Scan for the cell matching the given text and deliver its (X, Y) coordinate at center. 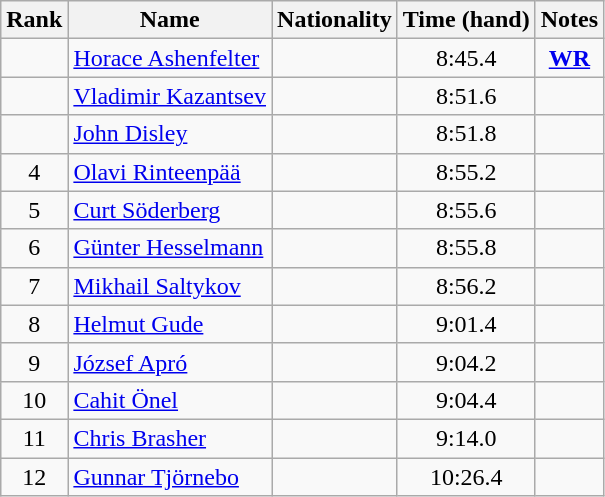
WR (569, 58)
8:56.2 (466, 286)
Horace Ashenfelter (170, 58)
9 (34, 362)
10 (34, 400)
9:01.4 (466, 324)
9:14.0 (466, 438)
11 (34, 438)
8:51.8 (466, 134)
7 (34, 286)
Curt Söderberg (170, 210)
Rank (34, 20)
8:55.6 (466, 210)
5 (34, 210)
Cahit Önel (170, 400)
8:45.4 (466, 58)
Time (hand) (466, 20)
Olavi Rinteenpää (170, 172)
8 (34, 324)
József Apró (170, 362)
8:55.2 (466, 172)
6 (34, 248)
12 (34, 477)
John Disley (170, 134)
Chris Brasher (170, 438)
10:26.4 (466, 477)
Mikhail Saltykov (170, 286)
9:04.2 (466, 362)
Notes (569, 20)
Günter Hesselmann (170, 248)
9:04.4 (466, 400)
8:51.6 (466, 96)
Helmut Gude (170, 324)
Name (170, 20)
Vladimir Kazantsev (170, 96)
Gunnar Tjörnebo (170, 477)
Nationality (335, 20)
8:55.8 (466, 248)
4 (34, 172)
